Provide the (X, Y) coordinate of the cell's center where the given text is located.  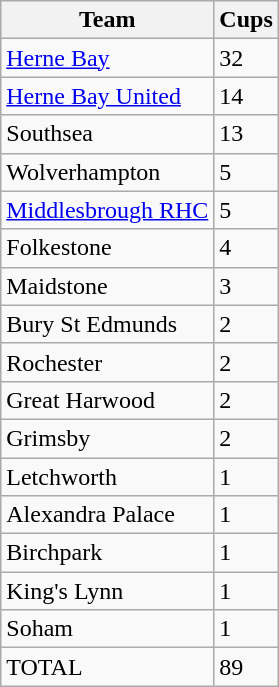
Maidstone (108, 286)
4 (246, 248)
TOTAL (108, 667)
Soham (108, 629)
Rochester (108, 362)
Team (108, 20)
Grimsby (108, 438)
Folkestone (108, 248)
Southsea (108, 134)
Bury St Edmunds (108, 324)
Middlesbrough RHC (108, 210)
Letchworth (108, 477)
14 (246, 96)
Cups (246, 20)
Herne Bay United (108, 96)
Wolverhampton (108, 172)
Herne Bay (108, 58)
3 (246, 286)
89 (246, 667)
Alexandra Palace (108, 515)
32 (246, 58)
King's Lynn (108, 591)
13 (246, 134)
Birchpark (108, 553)
Great Harwood (108, 400)
